Provide the (x, y) coordinate of the cell's center where the given text is located.  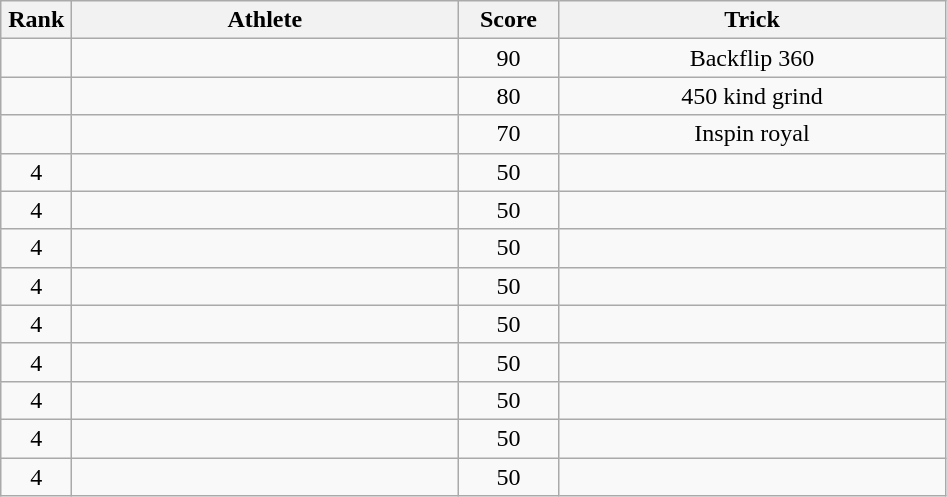
Trick (752, 20)
70 (508, 134)
80 (508, 96)
Inspin royal (752, 134)
Backflip 360 (752, 58)
Athlete (265, 20)
Score (508, 20)
90 (508, 58)
450 kind grind (752, 96)
Rank (36, 20)
